Detect which cell encompasses the target text, then output its [x, y] center coordinate. 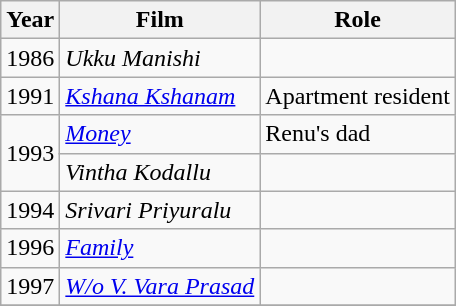
Film [160, 20]
Kshana Kshanam [160, 96]
Money [160, 134]
1997 [30, 286]
1994 [30, 210]
Year [30, 20]
Family [160, 248]
Srivari Priyuralu [160, 210]
1996 [30, 248]
1993 [30, 153]
1991 [30, 96]
W/o V. Vara Prasad [160, 286]
Apartment resident [358, 96]
Ukku Manishi [160, 58]
1986 [30, 58]
Renu's dad [358, 134]
Role [358, 20]
Vintha Kodallu [160, 172]
